Output the [X, Y] coordinate of the center of the cell containing the given text.  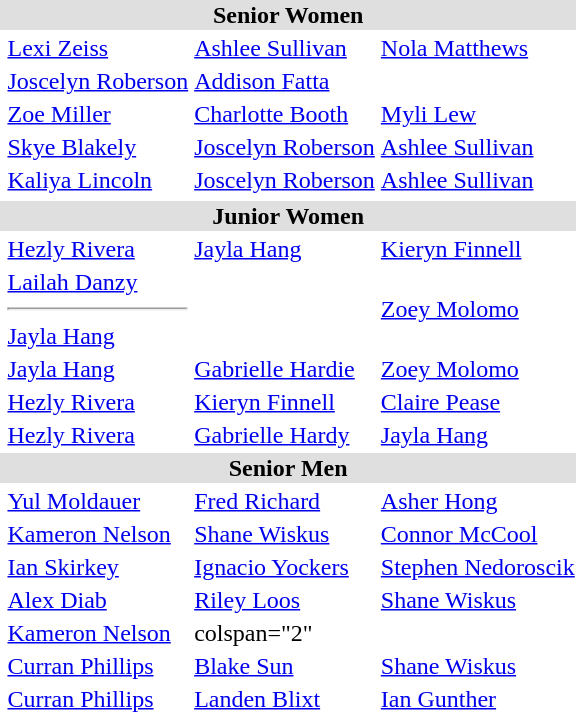
Zoe Miller [98, 114]
Blake Sun [285, 666]
Nola Matthews [478, 48]
Gabrielle Hardie [285, 369]
Stephen Nedoroscik [478, 567]
Yul Moldauer [98, 501]
Connor McCool [478, 534]
Alex Diab [98, 600]
Kaliya Lincoln [98, 180]
Claire Pease [478, 402]
Riley Loos [285, 600]
Skye Blakely [98, 147]
Curran Phillips [98, 666]
Ian Skirkey [98, 567]
Junior Women [288, 216]
Lexi Zeiss [98, 48]
Addison Fatta [285, 81]
Myli Lew [478, 114]
Lailah DanzyJayla Hang [98, 309]
colspan="2" [285, 633]
Asher Hong [478, 501]
Gabrielle Hardy [285, 435]
Charlotte Booth [285, 114]
Fred Richard [285, 501]
Senior Men [288, 468]
Senior Women [288, 15]
Ignacio Yockers [285, 567]
